Provide the (x, y) coordinate of the cell's center where the given text is located.  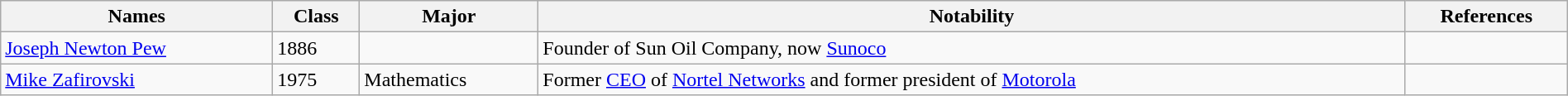
Names (137, 17)
Mathematics (449, 79)
Major (449, 17)
Class (316, 17)
References (1486, 17)
Notability (972, 17)
Founder of Sun Oil Company, now Sunoco (972, 48)
Former CEO of Nortel Networks and former president of Motorola (972, 79)
Joseph Newton Pew (137, 48)
1975 (316, 79)
Mike Zafirovski (137, 79)
1886 (316, 48)
